Determine the (X, Y) coordinate at the center of the cell enclosing the given text.  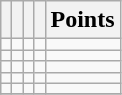
Points (82, 20)
